Capture the cell that displays the provided text and extract its (x, y) central coordinate. 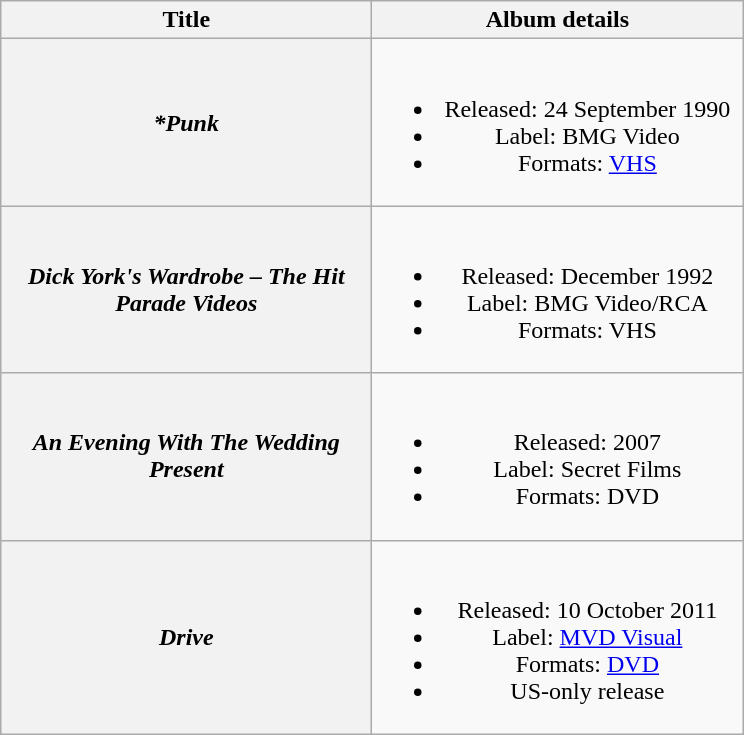
Released: 24 September 1990Label: BMG VideoFormats: VHS (558, 122)
Title (186, 20)
Drive (186, 637)
*Punk (186, 122)
Released: 10 October 2011Label: MVD VisualFormats: DVDUS-only release (558, 637)
Released: 2007Label: Secret FilmsFormats: DVD (558, 456)
An Evening With The Wedding Present (186, 456)
Dick York's Wardrobe – The Hit Parade Videos (186, 290)
Released: December 1992Label: BMG Video/RCAFormats: VHS (558, 290)
Album details (558, 20)
